Locate the cell with the specified text and output its [x, y] center coordinate. 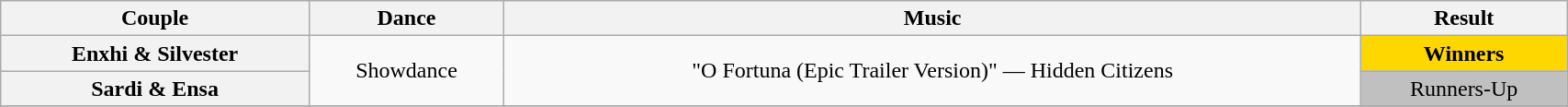
Dance [406, 18]
Sardi & Ensa [155, 89]
Couple [155, 18]
Result [1464, 18]
Winners [1464, 53]
"O Fortuna (Epic Trailer Version)" — Hidden Citizens [933, 71]
Runners-Up [1464, 89]
Showdance [406, 71]
Music [933, 18]
Enxhi & Silvester [155, 53]
